Pinpoint the cell where the given text exists, returning its (x, y) midpoint coordinate. 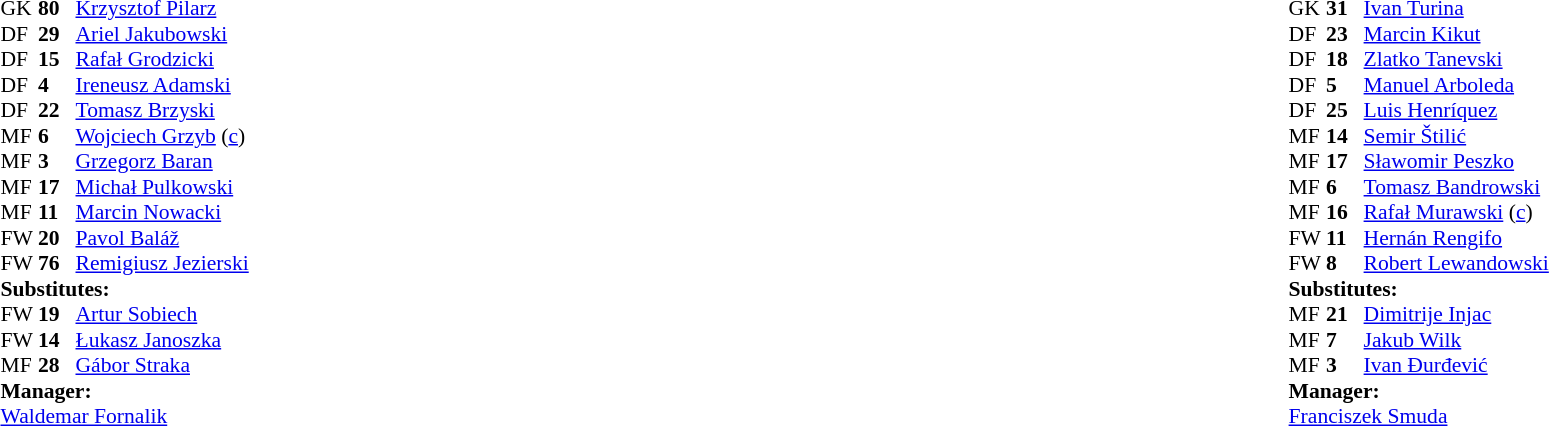
4 (57, 85)
19 (57, 315)
Tomasz Brzyski (162, 111)
28 (57, 365)
Grzegorz Baran (162, 161)
Dimitrije Injac (1456, 315)
29 (57, 34)
5 (1345, 85)
Michał Pulkowski (162, 187)
Hernán Rengifo (1456, 238)
Wojciech Grzyb (c) (162, 136)
21 (1345, 315)
Ireneusz Adamski (162, 85)
Zlatko Tanevski (1456, 59)
8 (1345, 263)
15 (57, 59)
Manuel Arboleda (1456, 85)
18 (1345, 59)
76 (57, 263)
Remigiusz Jezierski (162, 263)
7 (1345, 340)
Robert Lewandowski (1456, 263)
Luis Henríquez (1456, 111)
Ivan Đurđević (1456, 365)
Artur Sobiech (162, 315)
Rafał Murawski (c) (1456, 213)
25 (1345, 111)
Łukasz Janoszka (162, 340)
Semir Štilić (1456, 136)
22 (57, 111)
Ariel Jakubowski (162, 34)
Pavol Baláž (162, 238)
Marcin Nowacki (162, 213)
Sławomir Peszko (1456, 161)
Marcin Kikut (1456, 34)
Jakub Wilk (1456, 340)
Gábor Straka (162, 365)
Rafał Grodzicki (162, 59)
20 (57, 238)
Tomasz Bandrowski (1456, 187)
16 (1345, 213)
23 (1345, 34)
